For the text-containing cell, return its midpoint in [x, y] coordinate format. 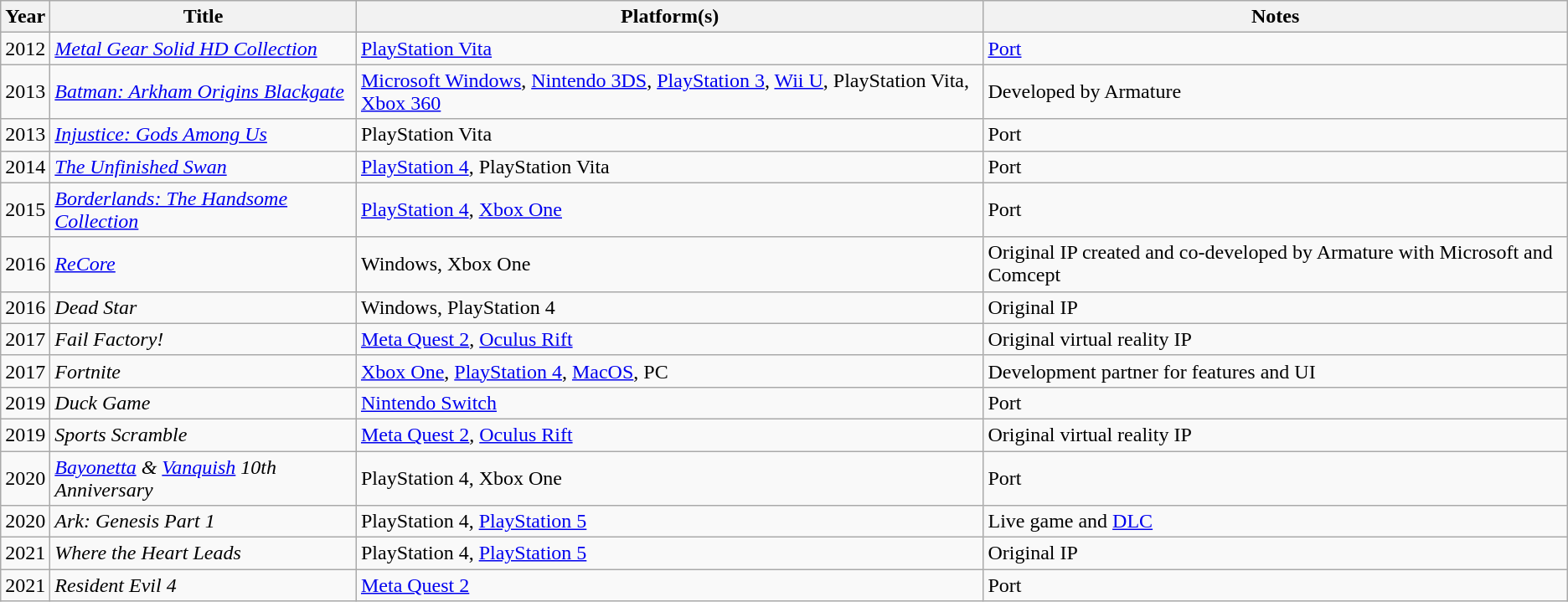
Batman: Arkham Origins Blackgate [204, 92]
Live game and DLC [1275, 522]
Duck Game [204, 403]
ReCore [204, 265]
Sports Scramble [204, 435]
2014 [25, 167]
Notes [1275, 17]
Developed by Armature [1275, 92]
2015 [25, 209]
Fail Factory! [204, 339]
Year [25, 17]
Microsoft Windows, Nintendo 3DS, PlayStation 3, Wii U, PlayStation Vita, Xbox 360 [670, 92]
Windows, Xbox One [670, 265]
Dead Star [204, 307]
Metal Gear Solid HD Collection [204, 49]
Windows, PlayStation 4 [670, 307]
PlayStation 4, PlayStation Vita [670, 167]
Original IP created and co-developed by Armature with Microsoft and Comcept [1275, 265]
Bayonetta & Vanquish 10th Anniversary [204, 477]
Xbox One, PlayStation 4, MacOS, PC [670, 371]
Resident Evil 4 [204, 585]
Borderlands: The Handsome Collection [204, 209]
Development partner for features and UI [1275, 371]
Where the Heart Leads [204, 553]
2012 [25, 49]
The Unfinished Swan [204, 167]
Platform(s) [670, 17]
Injustice: Gods Among Us [204, 135]
Meta Quest 2 [670, 585]
Fortnite [204, 371]
Ark: Genesis Part 1 [204, 522]
Nintendo Switch [670, 403]
Title [204, 17]
